Find where the given text appears and provide that cell's center as [x, y] coordinate. 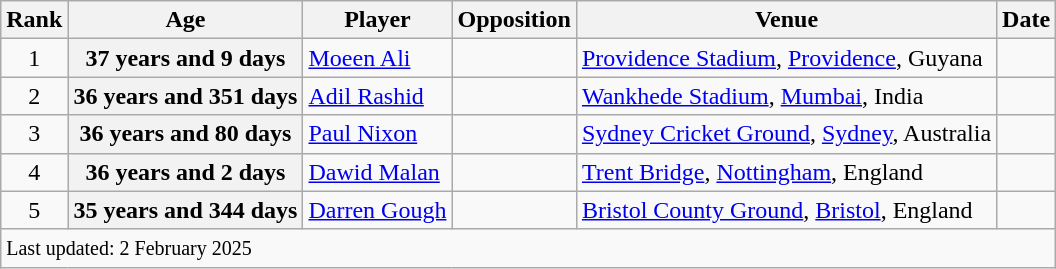
Age [186, 20]
Paul Nixon [378, 134]
1 [34, 58]
5 [34, 210]
Date [1026, 20]
2 [34, 96]
37 years and 9 days [186, 58]
Trent Bridge, Nottingham, England [786, 172]
36 years and 2 days [186, 172]
Sydney Cricket Ground, Sydney, Australia [786, 134]
Dawid Malan [378, 172]
Player [378, 20]
Wankhede Stadium, Mumbai, India [786, 96]
36 years and 351 days [186, 96]
Venue [786, 20]
Adil Rashid [378, 96]
Moeen Ali [378, 58]
3 [34, 134]
Opposition [514, 20]
4 [34, 172]
Darren Gough [378, 210]
35 years and 344 days [186, 210]
Last updated: 2 February 2025 [528, 248]
36 years and 80 days [186, 134]
Providence Stadium, Providence, Guyana [786, 58]
Bristol County Ground, Bristol, England [786, 210]
Rank [34, 20]
